For the text-containing cell, return its midpoint in (x, y) coordinate format. 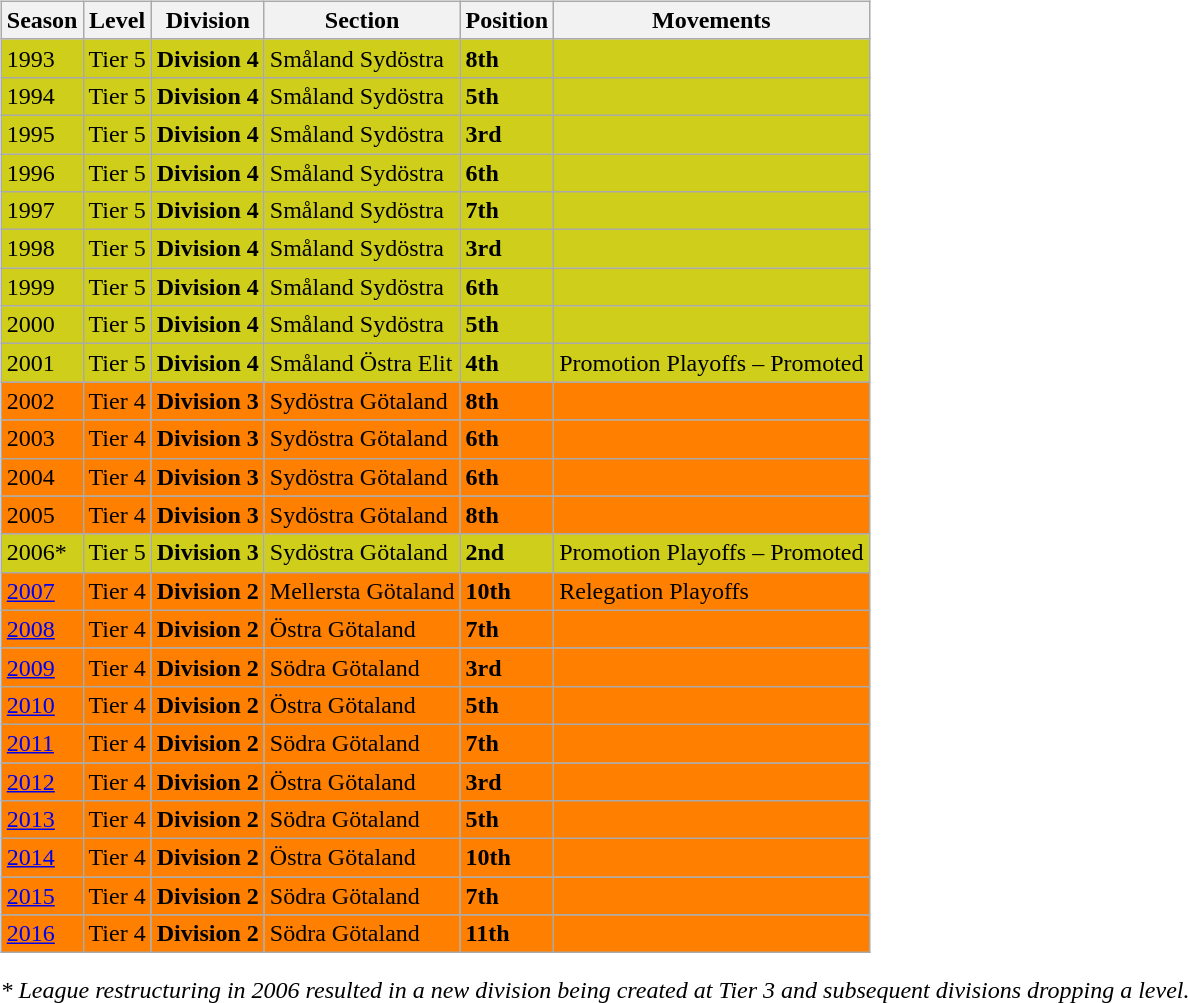
1997 (42, 211)
2014 (42, 858)
1993 (42, 58)
Level (117, 20)
2007 (42, 591)
4th (507, 363)
2001 (42, 363)
2011 (42, 743)
Division (208, 20)
2006* (42, 553)
1994 (42, 96)
2016 (42, 934)
Season (42, 20)
2013 (42, 820)
1996 (42, 173)
1998 (42, 249)
Relegation Playoffs (712, 591)
Småland Östra Elit (362, 363)
2010 (42, 705)
11th (507, 934)
2002 (42, 401)
2005 (42, 515)
Section (362, 20)
Position (507, 20)
2015 (42, 896)
2nd (507, 553)
1995 (42, 134)
2008 (42, 629)
Mellersta Götaland (362, 591)
2000 (42, 325)
1999 (42, 287)
2003 (42, 439)
2009 (42, 667)
2004 (42, 477)
Movements (712, 20)
2012 (42, 781)
